Scan for the cell matching the given text and deliver its [X, Y] coordinate at center. 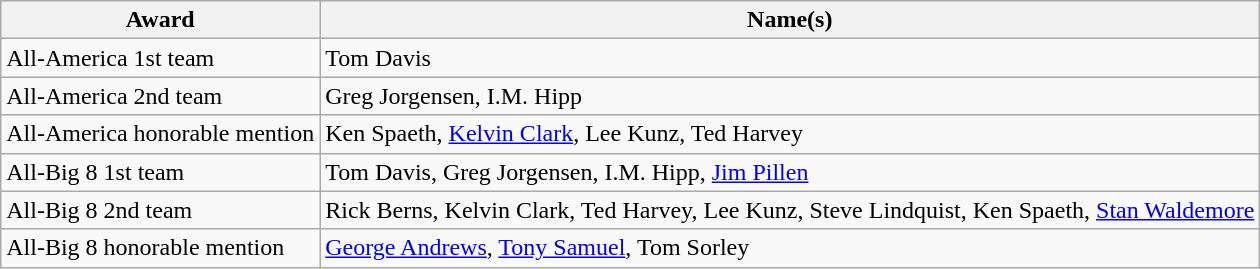
Greg Jorgensen, I.M. Hipp [790, 96]
Tom Davis [790, 58]
Rick Berns, Kelvin Clark, Ted Harvey, Lee Kunz, Steve Lindquist, Ken Spaeth, Stan Waldemore [790, 210]
All-Big 8 1st team [160, 172]
All-Big 8 2nd team [160, 210]
All-America 1st team [160, 58]
Name(s) [790, 20]
All-America honorable mention [160, 134]
Tom Davis, Greg Jorgensen, I.M. Hipp, Jim Pillen [790, 172]
Ken Spaeth, Kelvin Clark, Lee Kunz, Ted Harvey [790, 134]
Award [160, 20]
All-America 2nd team [160, 96]
George Andrews, Tony Samuel, Tom Sorley [790, 248]
All-Big 8 honorable mention [160, 248]
